Detect which cell encompasses the target text, then output its [x, y] center coordinate. 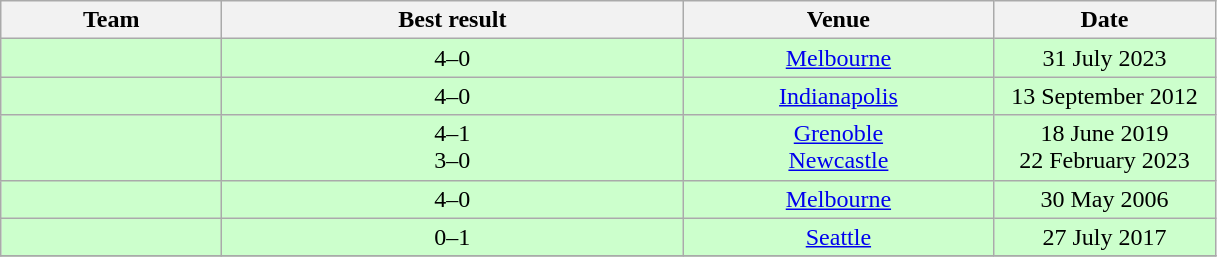
Grenoble Newcastle [838, 148]
13 September 2012 [1104, 96]
31 July 2023 [1104, 58]
Best result [452, 20]
30 May 2006 [1104, 199]
Team [112, 20]
18 June 2019 22 February 2023 [1104, 148]
Venue [838, 20]
27 July 2017 [1104, 237]
4–1 3–0 [452, 148]
Indianapolis [838, 96]
0–1 [452, 237]
Seattle [838, 237]
Date [1104, 20]
